Return [X, Y] of the center of cell containing provided text 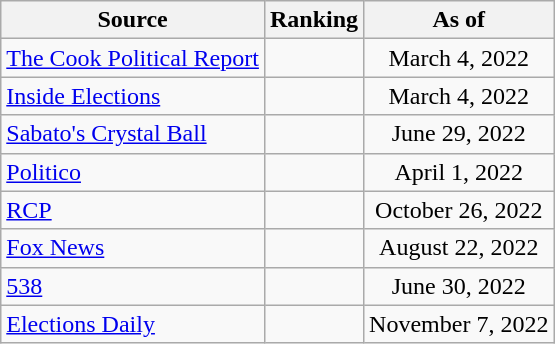
The Cook Political Report [133, 58]
Politico [133, 172]
Sabato's Crystal Ball [133, 134]
Ranking [314, 20]
Elections Daily [133, 324]
August 22, 2022 [459, 248]
November 7, 2022 [459, 324]
538 [133, 286]
Source [133, 20]
June 30, 2022 [459, 286]
April 1, 2022 [459, 172]
October 26, 2022 [459, 210]
As of [459, 20]
Inside Elections [133, 96]
Fox News [133, 248]
June 29, 2022 [459, 134]
RCP [133, 210]
